From the cell containing the given text, extract its center point as (x, y) coordinate. 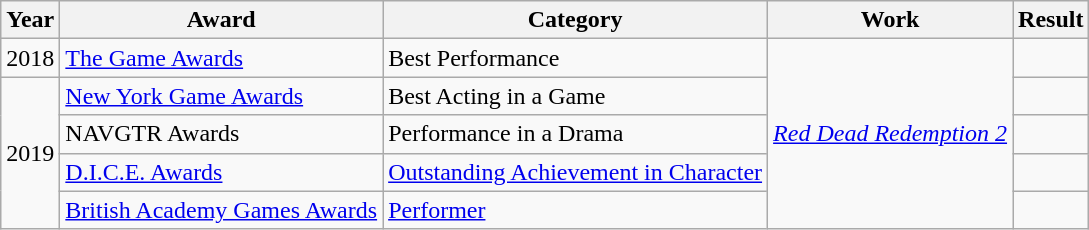
Work (890, 20)
Best Acting in a Game (576, 96)
Red Dead Redemption 2 (890, 134)
NAVGTR Awards (222, 134)
New York Game Awards (222, 96)
Result (1051, 20)
Award (222, 20)
Best Performance (576, 58)
2018 (30, 58)
Year (30, 20)
British Academy Games Awards (222, 210)
The Game Awards (222, 58)
Outstanding Achievement in Character (576, 172)
Category (576, 20)
Performance in a Drama (576, 134)
D.I.C.E. Awards (222, 172)
2019 (30, 153)
Performer (576, 210)
